From the cell containing the given text, extract its center point as (x, y) coordinate. 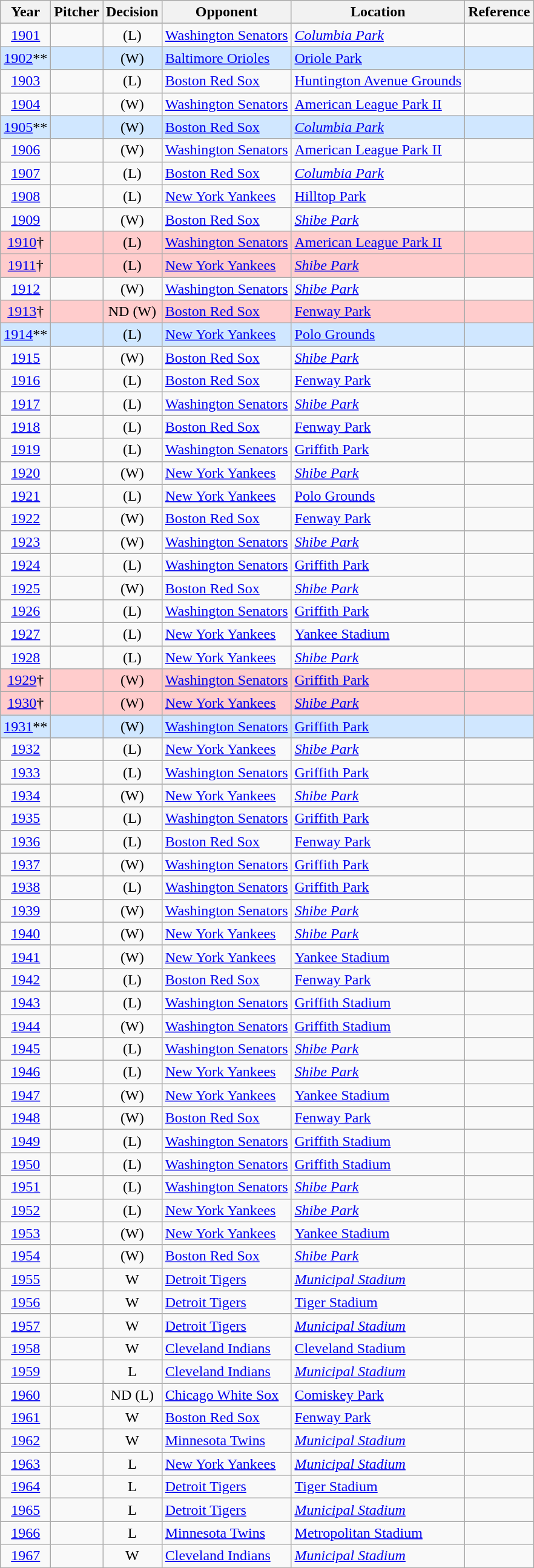
1931** (25, 726)
1921 (25, 496)
1940 (25, 934)
1947 (25, 1095)
1961 (25, 1418)
1934 (25, 796)
1951 (25, 1187)
1937 (25, 865)
Comiskey Park (378, 1394)
1953 (25, 1233)
1917 (25, 404)
1927 (25, 634)
1938 (25, 888)
1912 (25, 289)
1911† (25, 265)
1924 (25, 565)
1936 (25, 842)
1929† (25, 680)
Pitcher (77, 12)
Oriole Park (378, 58)
1959 (25, 1371)
1903 (25, 81)
1963 (25, 1464)
1906 (25, 150)
1928 (25, 657)
1904 (25, 104)
1941 (25, 957)
1945 (25, 1049)
1935 (25, 819)
1925 (25, 588)
1933 (25, 772)
Cleveland Stadium (378, 1348)
Baltimore Orioles (226, 58)
ND (W) (133, 312)
1948 (25, 1118)
Chicago White Sox (226, 1394)
ND (L) (133, 1394)
1942 (25, 980)
1967 (25, 1556)
1932 (25, 749)
1922 (25, 519)
1915 (25, 358)
1964 (25, 1487)
1950 (25, 1164)
1919 (25, 450)
1955 (25, 1279)
1930† (25, 703)
1913† (25, 312)
1910† (25, 242)
1966 (25, 1533)
1943 (25, 1003)
Reference (499, 12)
Huntington Avenue Grounds (378, 81)
1908 (25, 196)
Opponent (226, 12)
1960 (25, 1394)
Year (25, 12)
1944 (25, 1026)
1909 (25, 219)
1905** (25, 127)
1918 (25, 427)
1952 (25, 1210)
1907 (25, 173)
1916 (25, 381)
1926 (25, 611)
1920 (25, 473)
Decision (133, 12)
Metropolitan Stadium (378, 1533)
1946 (25, 1072)
1954 (25, 1256)
1902** (25, 58)
Hilltop Park (378, 196)
1901 (25, 35)
1957 (25, 1325)
1965 (25, 1510)
1958 (25, 1348)
1914** (25, 335)
1962 (25, 1441)
Location (378, 12)
1949 (25, 1141)
1956 (25, 1302)
1939 (25, 911)
1923 (25, 542)
